Determine the (x, y) coordinate at the center of the cell enclosing the given text.  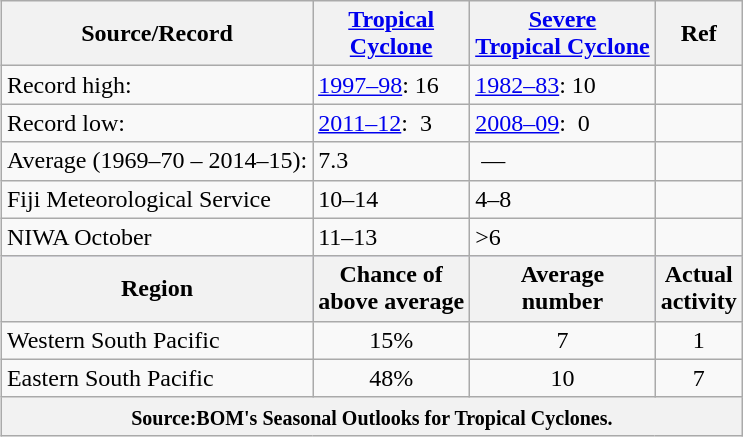
NIWA October (156, 237)
15% (392, 340)
Region (156, 288)
2011–12: 3 (392, 123)
10 (563, 378)
1 (698, 340)
Record low: (156, 123)
— (563, 161)
7.3 (392, 161)
1997–98: 16 (392, 85)
Chance ofabove average (392, 288)
Source:BOM's Seasonal Outlooks for Tropical Cyclones. (372, 416)
Averagenumber (563, 288)
Record high: (156, 85)
Western South Pacific (156, 340)
Fiji Meteorological Service (156, 199)
10–14 (392, 199)
Source/Record (156, 34)
Actualactivity (698, 288)
4–8 (563, 199)
SevereTropical Cyclone (563, 34)
TropicalCyclone (392, 34)
Eastern South Pacific (156, 378)
Average (1969–70 – 2014–15): (156, 161)
>6 (563, 237)
48% (392, 378)
Ref (698, 34)
11–13 (392, 237)
1982–83: 10 (563, 85)
2008–09: 0 (563, 123)
